Extract the (X, Y) coordinate from the center of the cell holding the provided text.  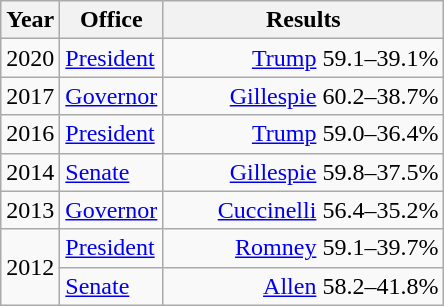
Year (30, 20)
Trump 59.0–36.4% (304, 134)
2016 (30, 134)
Gillespie 60.2–38.7% (304, 96)
2013 (30, 210)
2014 (30, 172)
Cuccinelli 56.4–35.2% (304, 210)
Trump 59.1–39.1% (304, 58)
2017 (30, 96)
Results (304, 20)
2012 (30, 267)
Office (112, 20)
Gillespie 59.8–37.5% (304, 172)
2020 (30, 58)
Allen 58.2–41.8% (304, 286)
Romney 59.1–39.7% (304, 248)
